Provide the (X, Y) coordinate of the cell's center where the given text is located.  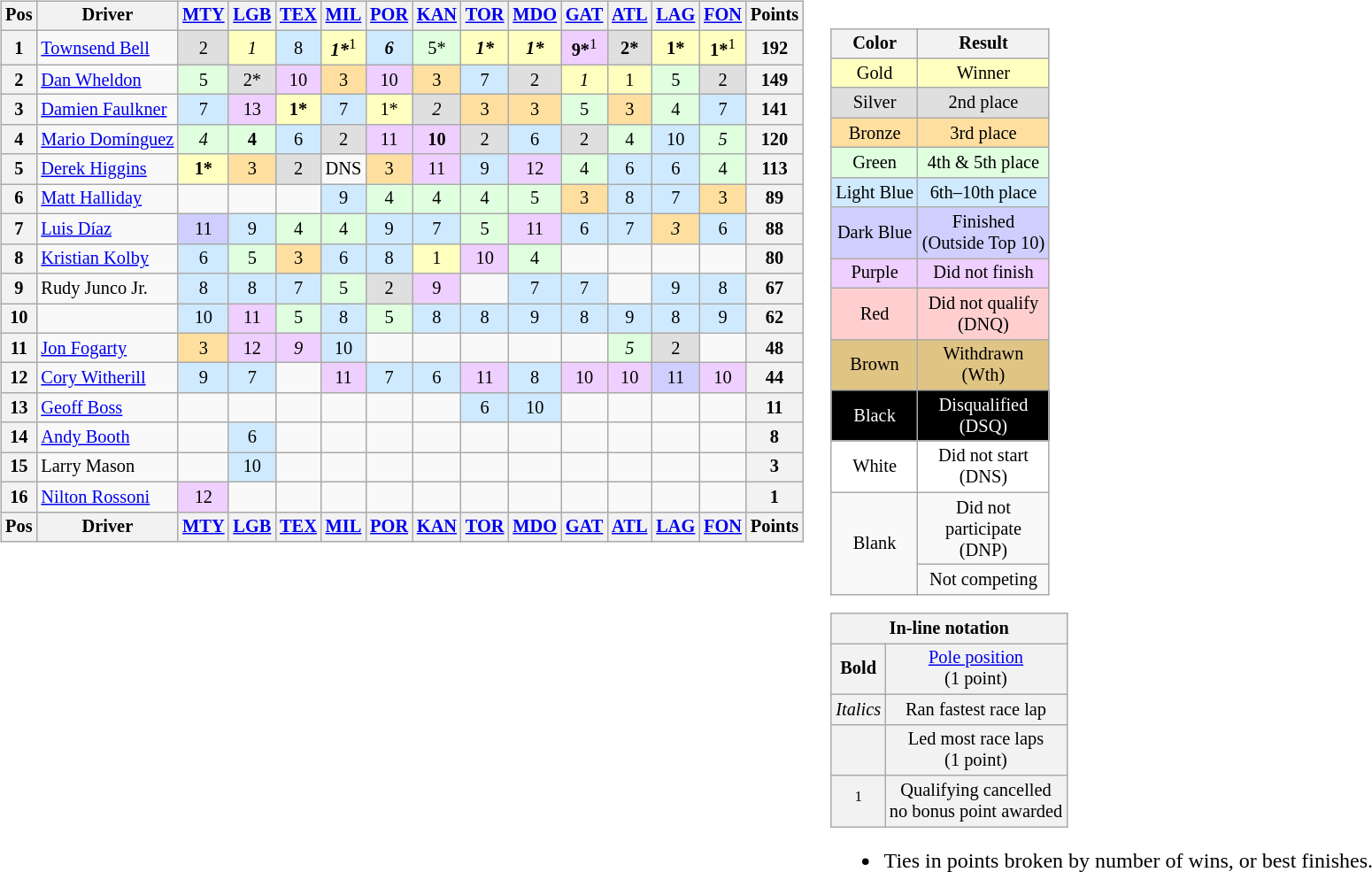
Silver (875, 103)
Withdrawn(Wth) (983, 365)
Brown (875, 365)
White (875, 467)
Did not qualify(DNQ) (983, 313)
Bold (859, 669)
Did not finish (983, 274)
Mario Domínguez (107, 140)
Luis Díaz (107, 229)
48 (775, 348)
Bronze (875, 133)
3rd place (983, 133)
Black (875, 416)
141 (775, 110)
192 (775, 48)
Dark Blue (875, 233)
Kristian Kolby (107, 259)
Winner (983, 73)
44 (775, 378)
Nilton Rossoni (107, 497)
DNS (343, 169)
80 (775, 259)
14 (19, 437)
Blank (875, 544)
149 (775, 80)
Rudy Junco Jr. (107, 289)
Color (875, 43)
113 (775, 169)
62 (775, 318)
Not competing (983, 580)
67 (775, 289)
16 (19, 497)
Qualifying cancelledno bonus point awarded (975, 801)
15 (19, 467)
Italics (859, 710)
Ran fastest race lap (975, 710)
Led most race laps(1 point) (975, 750)
Red (875, 313)
2nd place (983, 103)
6th–10th place (983, 192)
Did not start(DNS) (983, 467)
120 (775, 140)
Light Blue (875, 192)
Jon Fogarty (107, 348)
89 (775, 199)
4th & 5th place (983, 163)
Purple (875, 274)
Cory Witherill (107, 378)
Damien Faulkner (107, 110)
Dan Wheldon (107, 80)
Townsend Bell (107, 48)
Pole position(1 point) (975, 669)
Matt Halliday (107, 199)
88 (775, 229)
Derek Higgins (107, 169)
Result (983, 43)
Larry Mason (107, 467)
9*1 (584, 48)
In-line notation (949, 629)
Gold (875, 73)
Did notparticipate(DNP) (983, 529)
5* (437, 48)
Andy Booth (107, 437)
Disqualified(DSQ) (983, 416)
Finished(Outside Top 10) (983, 233)
Green (875, 163)
Geoff Boss (107, 407)
